Identify which cell holds the provided text, then report its [x, y] central coordinate. 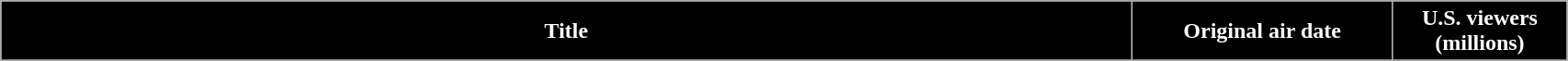
Original air date [1262, 31]
U.S. viewers(millions) [1479, 31]
Title [566, 31]
